From the cell containing the given text, extract its center point as (X, Y) coordinate. 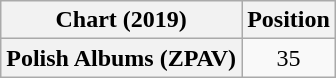
Position (289, 20)
Chart (2019) (122, 20)
Polish Albums (ZPAV) (122, 58)
35 (289, 58)
